Provide the [X, Y] coordinate of the cell's center where the given text is located.  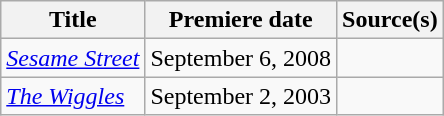
Sesame Street [73, 58]
The Wiggles [73, 96]
Source(s) [390, 20]
Title [73, 20]
September 2, 2003 [241, 96]
September 6, 2008 [241, 58]
Premiere date [241, 20]
